Determine the [X, Y] coordinate at the center of the cell enclosing the given text.  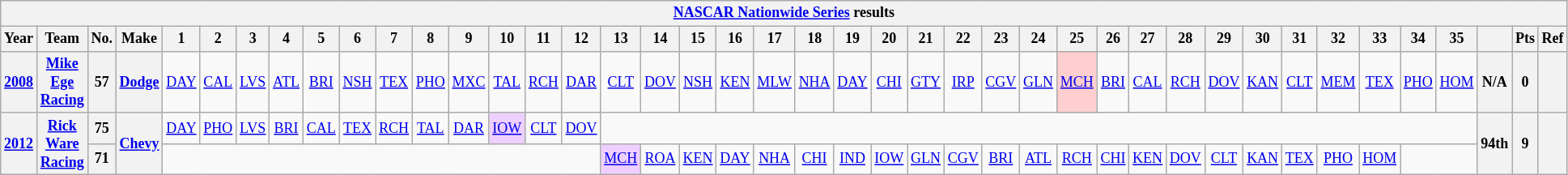
28 [1185, 39]
0 [1525, 82]
Pts [1525, 39]
34 [1418, 39]
19 [852, 39]
21 [926, 39]
24 [1039, 39]
N/A [1494, 82]
6 [358, 39]
1 [181, 39]
Mike Ege Racing [62, 82]
Year [19, 39]
27 [1148, 39]
IRP [963, 82]
14 [661, 39]
2 [219, 39]
Rick Ware Racing [62, 143]
2008 [19, 82]
MLW [774, 82]
30 [1263, 39]
57 [102, 82]
Make [139, 39]
15 [698, 39]
20 [889, 39]
Team [62, 39]
GTY [926, 82]
71 [102, 159]
7 [394, 39]
NASCAR Nationwide Series results [784, 13]
MXC [469, 82]
12 [581, 39]
11 [544, 39]
31 [1299, 39]
17 [774, 39]
33 [1379, 39]
IND [852, 159]
13 [621, 39]
29 [1224, 39]
3 [253, 39]
35 [1457, 39]
10 [507, 39]
Ref [1553, 39]
5 [321, 39]
23 [1001, 39]
MEM [1338, 82]
ROA [661, 159]
22 [963, 39]
2012 [19, 143]
18 [814, 39]
8 [431, 39]
75 [102, 128]
No. [102, 39]
94th [1494, 143]
4 [287, 39]
32 [1338, 39]
26 [1113, 39]
Dodge [139, 82]
25 [1077, 39]
16 [735, 39]
Chevy [139, 143]
